Identify which cell holds the provided text, then report its [X, Y] central coordinate. 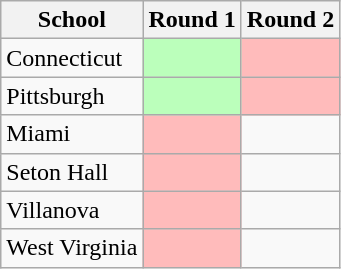
Round 1 [192, 20]
Pittsburgh [72, 96]
Connecticut [72, 58]
Seton Hall [72, 172]
Miami [72, 134]
West Virginia [72, 248]
Round 2 [290, 20]
School [72, 20]
Villanova [72, 210]
